Pinpoint the cell where the given text exists, returning its [x, y] midpoint coordinate. 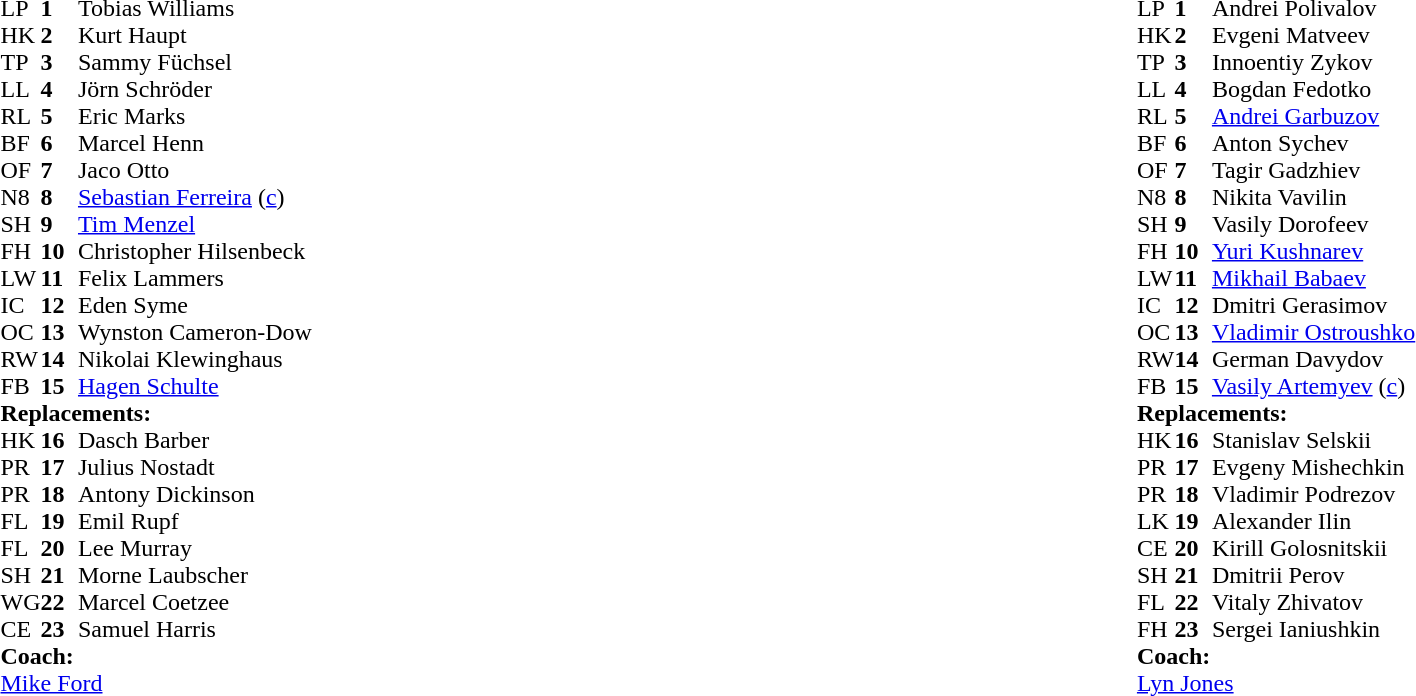
Evgeny Mishechkin [1314, 468]
Nikita Vavilin [1314, 198]
Marcel Henn [195, 144]
Kurt Haupt [195, 36]
Julius Nostadt [195, 468]
Evgeni Matveev [1314, 36]
Yuri Kushnarev [1314, 252]
Emil Rupf [195, 522]
Dmitri Gerasimov [1314, 306]
Vladimir Podrezov [1314, 494]
Tim Menzel [195, 224]
Eden Syme [195, 306]
Antony Dickinson [195, 494]
Eric Marks [195, 116]
Hagen Schulte [195, 386]
Jaco Otto [195, 170]
Sammy Füchsel [195, 62]
Innoentiy Zykov [1314, 62]
Christopher Hilsenbeck [195, 252]
Sergei Ianiushkin [1314, 630]
German Davydov [1314, 360]
Kirill Golosnitskii [1314, 548]
Sebastian Ferreira (c) [195, 198]
Jörn Schröder [195, 90]
Vitaly Zhivatov [1314, 602]
Felix Lammers [195, 278]
Andrei Garbuzov [1314, 116]
WG [20, 602]
Mikhail Babaev [1314, 278]
Vasily Dorofeev [1314, 224]
Vasily Artemyev (c) [1314, 386]
Alexander Ilin [1314, 522]
LK [1156, 522]
Lee Murray [195, 548]
Marcel Coetzee [195, 602]
Dmitrii Perov [1314, 576]
Bogdan Fedotko [1314, 90]
Tagir Gadzhiev [1314, 170]
Dasch Barber [195, 440]
Anton Sychev [1314, 144]
Samuel Harris [195, 630]
Vladimir Ostroushko [1314, 332]
Stanislav Selskii [1314, 440]
Morne Laubscher [195, 576]
Wynston Cameron-Dow [195, 332]
Nikolai Klewinghaus [195, 360]
